Locate the cell with the specified text and output its (x, y) center coordinate. 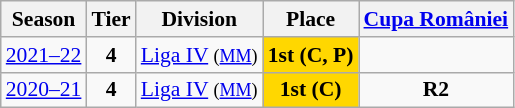
1st (C) (311, 90)
Place (311, 19)
2020–21 (44, 90)
Tier (110, 19)
R2 (436, 90)
Cupa României (436, 19)
Division (200, 19)
Season (44, 19)
1st (C, P) (311, 55)
2021–22 (44, 55)
